Find where the given text appears and provide that cell's center as [X, Y] coordinate. 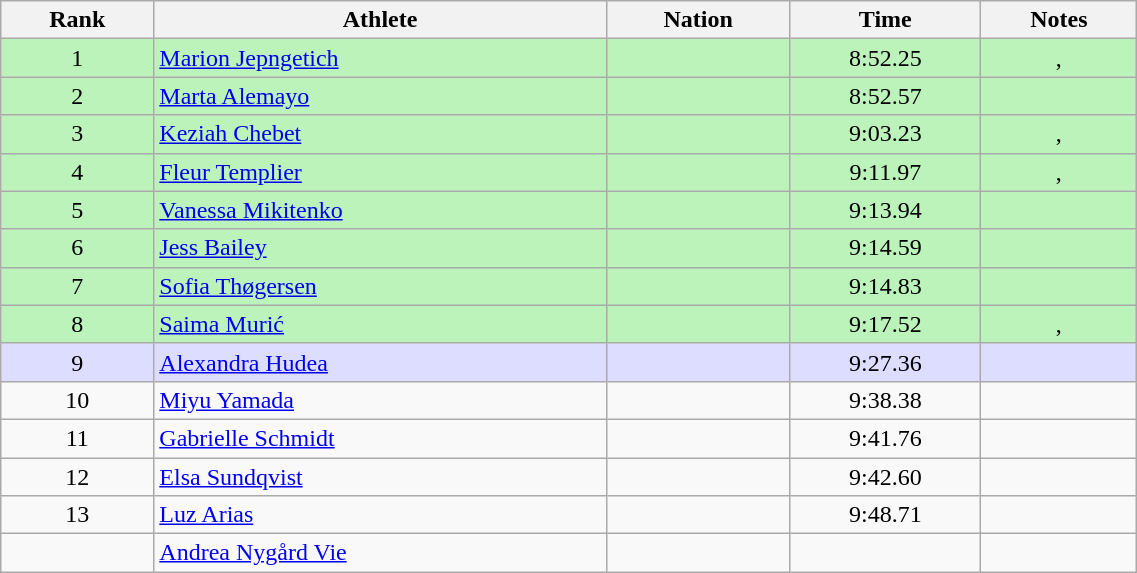
Sofia Thøgersen [380, 286]
9:48.71 [886, 515]
9:42.60 [886, 477]
13 [78, 515]
3 [78, 134]
9:38.38 [886, 400]
Athlete [380, 20]
9:14.59 [886, 248]
9:27.36 [886, 362]
8:52.25 [886, 58]
Nation [698, 20]
10 [78, 400]
2 [78, 96]
9:11.97 [886, 172]
9:17.52 [886, 324]
Alexandra Hudea [380, 362]
12 [78, 477]
9 [78, 362]
8 [78, 324]
Time [886, 20]
Saima Murić [380, 324]
Jess Bailey [380, 248]
11 [78, 438]
Miyu Yamada [380, 400]
Keziah Chebet [380, 134]
1 [78, 58]
4 [78, 172]
Elsa Sundqvist [380, 477]
8:52.57 [886, 96]
7 [78, 286]
Andrea Nygård Vie [380, 553]
Marion Jepngetich [380, 58]
9:41.76 [886, 438]
Gabrielle Schmidt [380, 438]
Luz Arias [380, 515]
Notes [1059, 20]
Marta Alemayo [380, 96]
9:03.23 [886, 134]
9:14.83 [886, 286]
5 [78, 210]
Rank [78, 20]
9:13.94 [886, 210]
6 [78, 248]
Vanessa Mikitenko [380, 210]
Fleur Templier [380, 172]
